Find where the given text appears and provide that cell's center as (X, Y) coordinate. 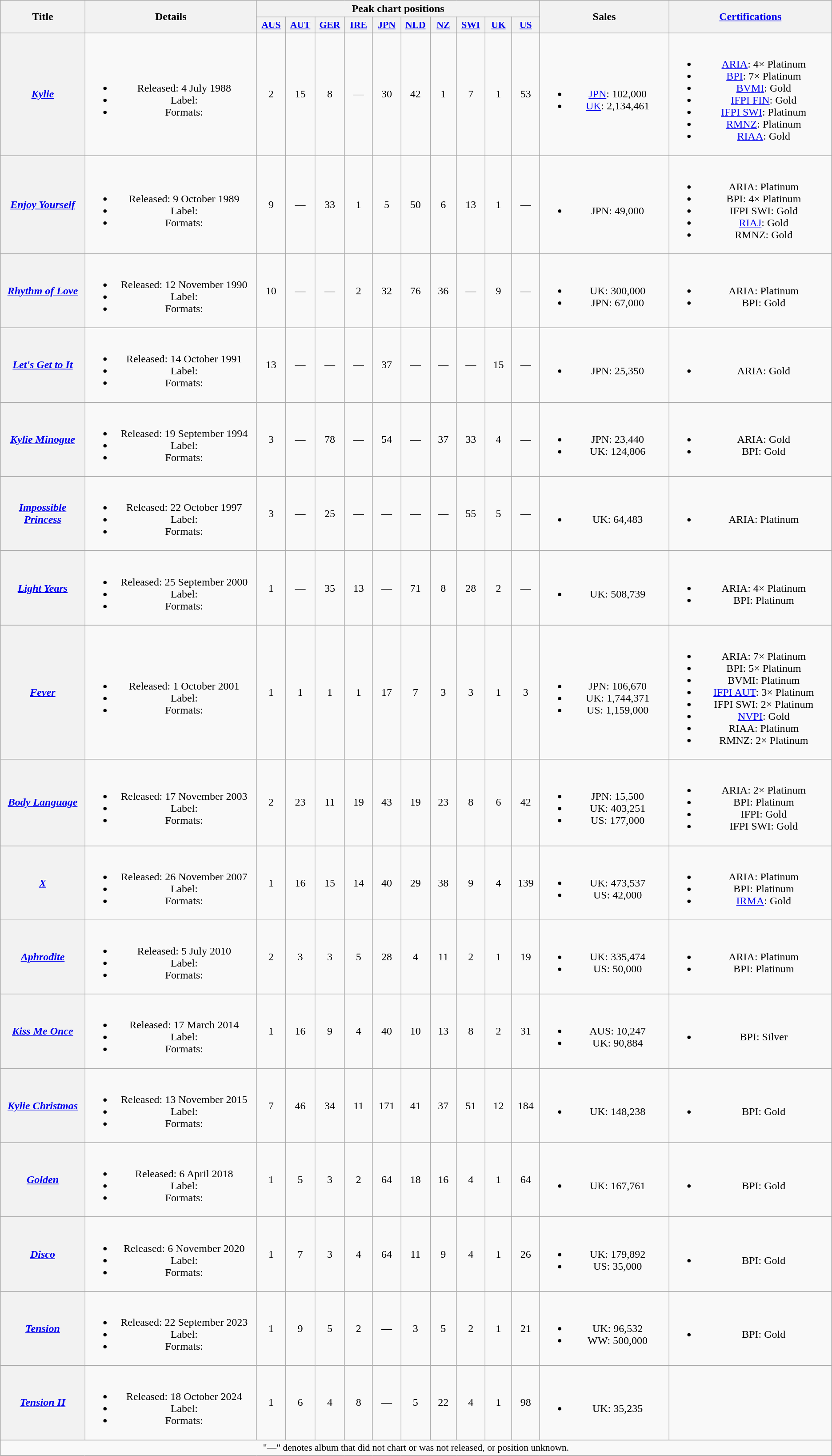
Kiss Me Once (43, 1031)
Released: 19 September 1994Label: Formats: (171, 439)
Released: 12 November 1990Label: Formats: (171, 291)
17 (387, 692)
184 (526, 1105)
55 (471, 514)
41 (416, 1105)
Certifications (750, 17)
Tension (43, 1328)
UK: 167,761 (604, 1180)
UK: 64,483 (604, 514)
34 (330, 1105)
18 (416, 1180)
"—" denotes album that did not chart or was not released, or position unknown. (416, 1448)
UK: 148,238 (604, 1105)
30 (387, 94)
21 (526, 1328)
Tension II (43, 1402)
139 (526, 883)
Released: 26 November 2007Label: Formats: (171, 883)
ARIA: PlatinumBPI: 4× PlatinumIFPI SWI: GoldRIAJ: GoldRMNZ: Gold (750, 205)
Kylie (43, 94)
36 (444, 291)
Details (171, 17)
Body Language (43, 802)
ARIA: Platinum (750, 514)
98 (526, 1402)
JPN: 102,000UK: 2,134,461 (604, 94)
GER (330, 25)
78 (330, 439)
12 (498, 1105)
UK: 96,532WW: 500,000 (604, 1328)
UK: 179,892US: 35,000 (604, 1254)
Released: 6 April 2018Label: Formats: (171, 1180)
Released: 17 November 2003Label: Formats: (171, 802)
ARIA: PlatinumBPI: Gold (750, 291)
ARIA: 2× PlatinumBPI: PlatinumIFPI: GoldIFPI SWI: Gold (750, 802)
Title (43, 17)
AUS (271, 25)
ARIA: 4× PlatinumBPI: Platinum (750, 588)
UK: 335,474US: 50,000 (604, 957)
22 (444, 1402)
Sales (604, 17)
BPI: Silver (750, 1031)
29 (416, 883)
ARIA: GoldBPI: Gold (750, 439)
Released: 5 July 2010Label: Formats: (171, 957)
Kylie Christmas (43, 1105)
71 (416, 588)
38 (444, 883)
ARIA: Gold (750, 365)
26 (526, 1254)
US (526, 25)
Light Years (43, 588)
Golden (43, 1180)
AUT (300, 25)
ARIA: PlatinumBPI: Platinum (750, 957)
53 (526, 94)
NLD (416, 25)
JPN: 49,000 (604, 205)
JPN: 106,670UK: 1,744,371US: 1,159,000 (604, 692)
Kylie Minogue (43, 439)
76 (416, 291)
UK: 473,537US: 42,000 (604, 883)
Impossible Princess (43, 514)
14 (358, 883)
Aphrodite (43, 957)
Released: 18 October 2024Label: Formats: (171, 1402)
171 (387, 1105)
Released: 22 September 2023Label: Formats: (171, 1328)
UK: 300,000JPN: 67,000 (604, 291)
X (43, 883)
35 (330, 588)
Released: 17 March 2014Label: Formats: (171, 1031)
Released: 6 November 2020Label: Formats: (171, 1254)
JPN (387, 25)
Released: 13 November 2015Label: Formats: (171, 1105)
SWI (471, 25)
NZ (444, 25)
Released: 14 October 1991Label: Formats: (171, 365)
43 (387, 802)
46 (300, 1105)
Enjoy Yourself (43, 205)
Released: 4 July 1988Label: Formats: (171, 94)
54 (387, 439)
51 (471, 1105)
Released: 1 October 2001Label: Formats: (171, 692)
Disco (43, 1254)
UK: 508,739 (604, 588)
Peak chart positions (398, 9)
JPN: 25,350 (604, 365)
AUS: 10,247UK: 90,884 (604, 1031)
Fever (43, 692)
32 (387, 291)
JPN: 15,500UK: 403,251US: 177,000 (604, 802)
IRE (358, 25)
Let's Get to It (43, 365)
Released: 25 September 2000Label: Formats: (171, 588)
ARIA: PlatinumBPI: PlatinumIRMA: Gold (750, 883)
31 (526, 1031)
25 (330, 514)
UK (498, 25)
Released: 9 October 1989Label: Formats: (171, 205)
JPN: 23,440UK: 124,806 (604, 439)
50 (416, 205)
Rhythm of Love (43, 291)
ARIA: 7× PlatinumBPI: 5× PlatinumBVMI: PlatinumIFPI AUT: 3× PlatinumIFPI SWI: 2× PlatinumNVPI: GoldRIAA: PlatinumRMNZ: 2× Platinum (750, 692)
UK: 35,235 (604, 1402)
ARIA: 4× PlatinumBPI: 7× PlatinumBVMI: GoldIFPI FIN: GoldIFPI SWI: PlatinumRMNZ: PlatinumRIAA: Gold (750, 94)
Released: 22 October 1997Label: Formats: (171, 514)
